Extract the (X, Y) coordinate from the center of the cell holding the provided text.  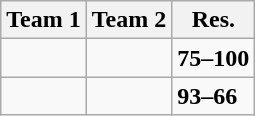
Team 1 (44, 20)
93–66 (214, 96)
Res. (214, 20)
75–100 (214, 58)
Team 2 (129, 20)
